Identify which cell holds the provided text, then report its (X, Y) central coordinate. 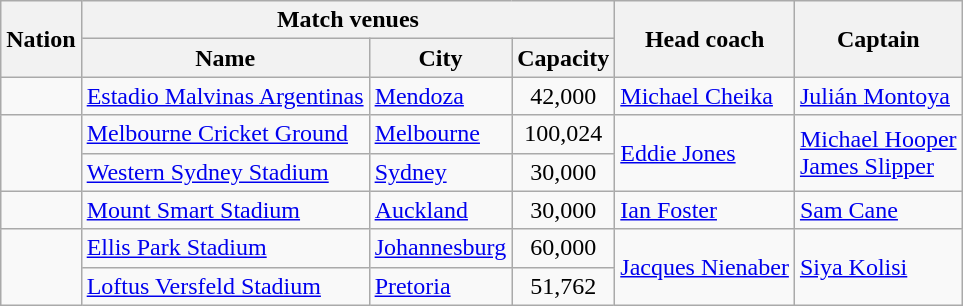
Capacity (564, 58)
Michael Cheika (705, 96)
Name (225, 58)
Estadio Malvinas Argentinas (225, 96)
Melbourne Cricket Ground (225, 134)
100,024 (564, 134)
Western Sydney Stadium (225, 172)
Ian Foster (705, 210)
Melbourne (440, 134)
Jacques Nienaber (705, 267)
Nation (41, 39)
Sydney (440, 172)
Captain (878, 39)
Michael HooperJames Slipper (878, 153)
Julián Montoya (878, 96)
Head coach (705, 39)
Mount Smart Stadium (225, 210)
Sam Cane (878, 210)
Johannesburg (440, 248)
Match venues (348, 20)
Siya Kolisi (878, 267)
Mendoza (440, 96)
51,762 (564, 286)
42,000 (564, 96)
Auckland (440, 210)
60,000 (564, 248)
Loftus Versfeld Stadium (225, 286)
Eddie Jones (705, 153)
Pretoria (440, 286)
Ellis Park Stadium (225, 248)
City (440, 58)
